Return the (X, Y) coordinate for the center point of the cell that contains the specified text.  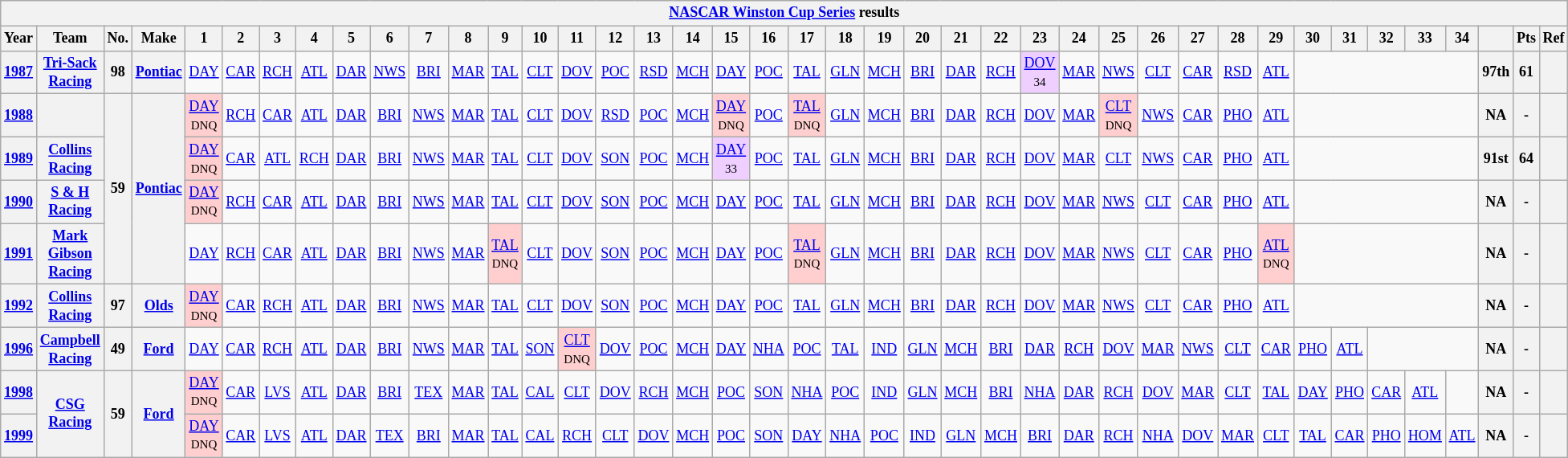
29 (1276, 39)
9 (505, 39)
1998 (19, 392)
5 (352, 39)
19 (885, 39)
15 (731, 39)
ATLDNQ (1276, 254)
64 (1527, 158)
24 (1079, 39)
3 (278, 39)
6 (390, 39)
91st (1497, 158)
1 (204, 39)
10 (540, 39)
31 (1350, 39)
Ref (1554, 39)
98 (117, 72)
16 (769, 39)
1989 (19, 158)
Mark Gibson Racing (70, 254)
Year (19, 39)
8 (468, 39)
CSG Racing (70, 413)
26 (1158, 39)
30 (1313, 39)
33 (1426, 39)
4 (314, 39)
32 (1387, 39)
23 (1040, 39)
1992 (19, 306)
DAY33 (731, 158)
1999 (19, 436)
NASCAR Winston Cup Series results (784, 13)
7 (429, 39)
Campbell Racing (70, 350)
28 (1238, 39)
49 (117, 350)
17 (807, 39)
97 (117, 306)
No. (117, 39)
HOM (1426, 436)
27 (1198, 39)
1996 (19, 350)
Olds (159, 306)
34 (1462, 39)
20 (922, 39)
97th (1497, 72)
12 (615, 39)
25 (1119, 39)
1991 (19, 254)
61 (1527, 72)
13 (654, 39)
1990 (19, 202)
21 (961, 39)
Make (159, 39)
11 (577, 39)
Team (70, 39)
DOV34 (1040, 72)
S & H Racing (70, 202)
Tri-Sack Racing (70, 72)
18 (845, 39)
2 (241, 39)
14 (693, 39)
22 (1001, 39)
1988 (19, 116)
1987 (19, 72)
Pts (1527, 39)
